Find where the given text appears and provide that cell's center as [X, Y] coordinate. 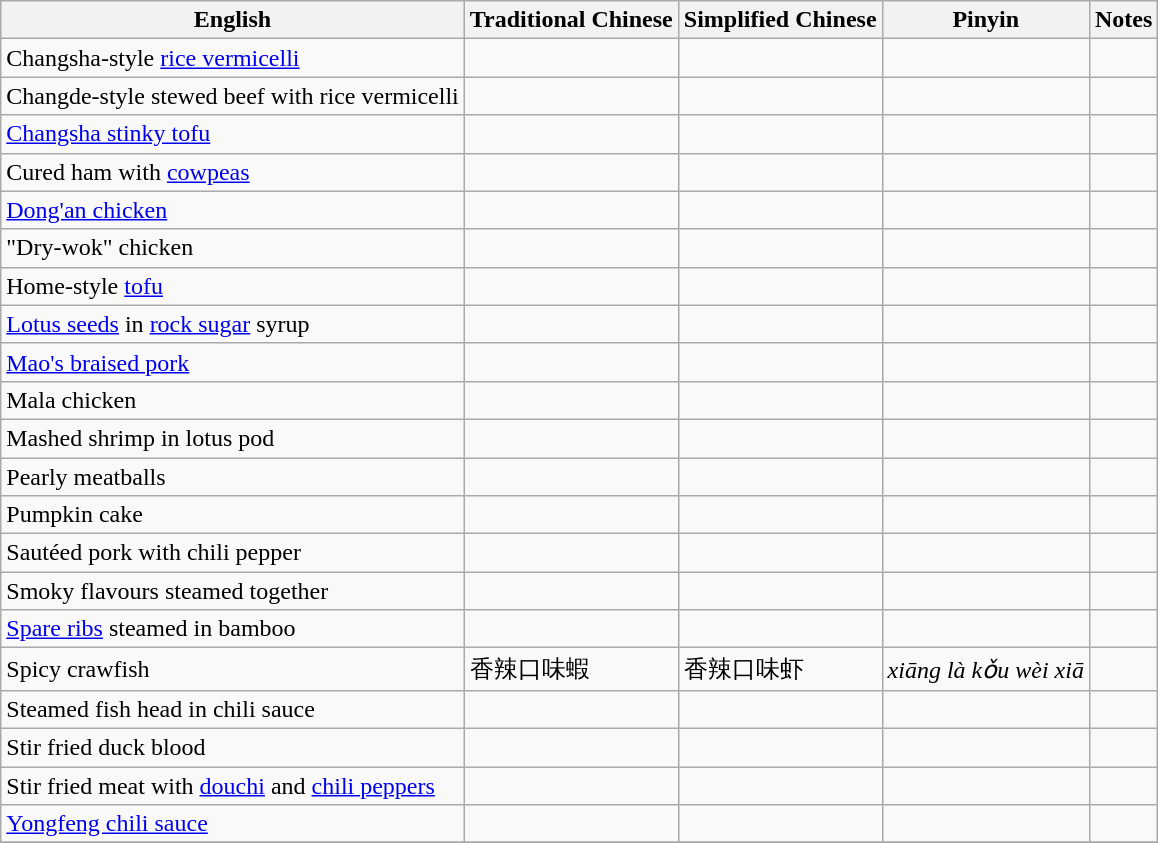
Pumpkin cake [233, 515]
Notes [1123, 20]
Pearly meatballs [233, 477]
Steamed fish head in chili sauce [233, 709]
Changde-style stewed beef with rice vermicelli [233, 96]
Traditional Chinese [571, 20]
Spare ribs steamed in bamboo [233, 629]
Dong'an chicken [233, 210]
Mao's braised pork [233, 362]
"Dry-wok" chicken [233, 248]
Pinyin [986, 20]
Cured ham with cowpeas [233, 172]
xiāng là kǒu wèi xiā [986, 670]
Yongfeng chili sauce [233, 824]
Mashed shrimp in lotus pod [233, 438]
Changsha-style rice vermicelli [233, 58]
Lotus seeds in rock sugar syrup [233, 324]
Sautéed pork with chili pepper [233, 553]
Mala chicken [233, 400]
Spicy crawfish [233, 670]
Smoky flavours steamed together [233, 591]
Stir fried duck blood [233, 747]
Stir fried meat with douchi and chili peppers [233, 785]
Changsha stinky tofu [233, 134]
English [233, 20]
Simplified Chinese [780, 20]
Home-style tofu [233, 286]
香辣口味虾 [780, 670]
香辣口味蝦 [571, 670]
